Extract the (x, y) coordinate from the center of the cell holding the provided text.  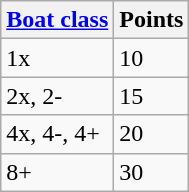
20 (152, 134)
2x, 2- (58, 96)
Boat class (58, 20)
15 (152, 96)
10 (152, 58)
4x, 4-, 4+ (58, 134)
Points (152, 20)
8+ (58, 172)
30 (152, 172)
1x (58, 58)
